Output the [X, Y] coordinate of the center of the cell containing the given text.  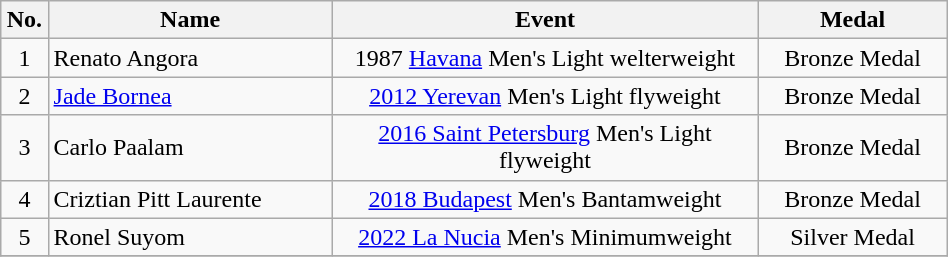
2022 La Nucia Men's Minimumweight [545, 237]
3 [24, 148]
Medal [852, 20]
4 [24, 199]
2012 Yerevan Men's Light flyweight [545, 96]
Criztian Pitt Laurente [190, 199]
1987 Havana Men's Light welterweight [545, 58]
2018 Budapest Men's Bantamweight [545, 199]
Ronel Suyom [190, 237]
2016 Saint Petersburg Men's Light flyweight [545, 148]
No. [24, 20]
Name [190, 20]
5 [24, 237]
Renato Angora [190, 58]
1 [24, 58]
Carlo Paalam [190, 148]
2 [24, 96]
Jade Bornea [190, 96]
Event [545, 20]
Silver Medal [852, 237]
